Search for the cell housing the specified text and yield its (X, Y) center coordinate. 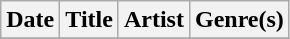
Genre(s) (239, 20)
Title (90, 20)
Artist (154, 20)
Date (30, 20)
